From the cell containing the given text, extract its center point as (x, y) coordinate. 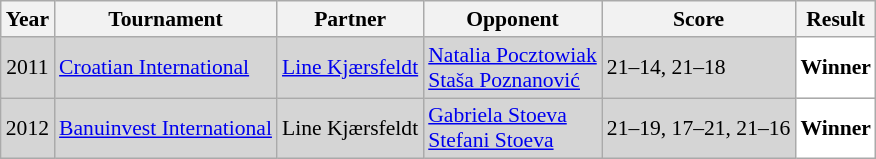
21–19, 17–21, 21–16 (699, 128)
Score (699, 19)
2012 (28, 128)
Natalia Pocztowiak Staša Poznanović (512, 68)
21–14, 21–18 (699, 68)
Result (836, 19)
2011 (28, 68)
Banuinvest International (166, 128)
Gabriela Stoeva Stefani Stoeva (512, 128)
Year (28, 19)
Tournament (166, 19)
Opponent (512, 19)
Croatian International (166, 68)
Partner (350, 19)
